Pinpoint the cell where the given text exists, returning its [X, Y] midpoint coordinate. 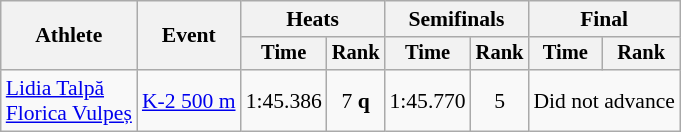
1:45.386 [284, 100]
Lidia TalpăFlorica Vulpeș [69, 100]
Did not advance [604, 100]
7 q [356, 100]
Final [604, 19]
Heats [313, 19]
1:45.770 [427, 100]
Event [189, 36]
Semifinals [456, 19]
Athlete [69, 36]
5 [500, 100]
K-2 500 m [189, 100]
